Capture the cell that displays the provided text and extract its (X, Y) central coordinate. 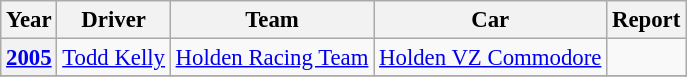
Todd Kelly (114, 58)
2005 (29, 58)
Car (490, 20)
Holden VZ Commodore (490, 58)
Year (29, 20)
Report (646, 20)
Driver (114, 20)
Holden Racing Team (272, 58)
Team (272, 20)
